Pinpoint the cell where the given text exists, returning its (x, y) midpoint coordinate. 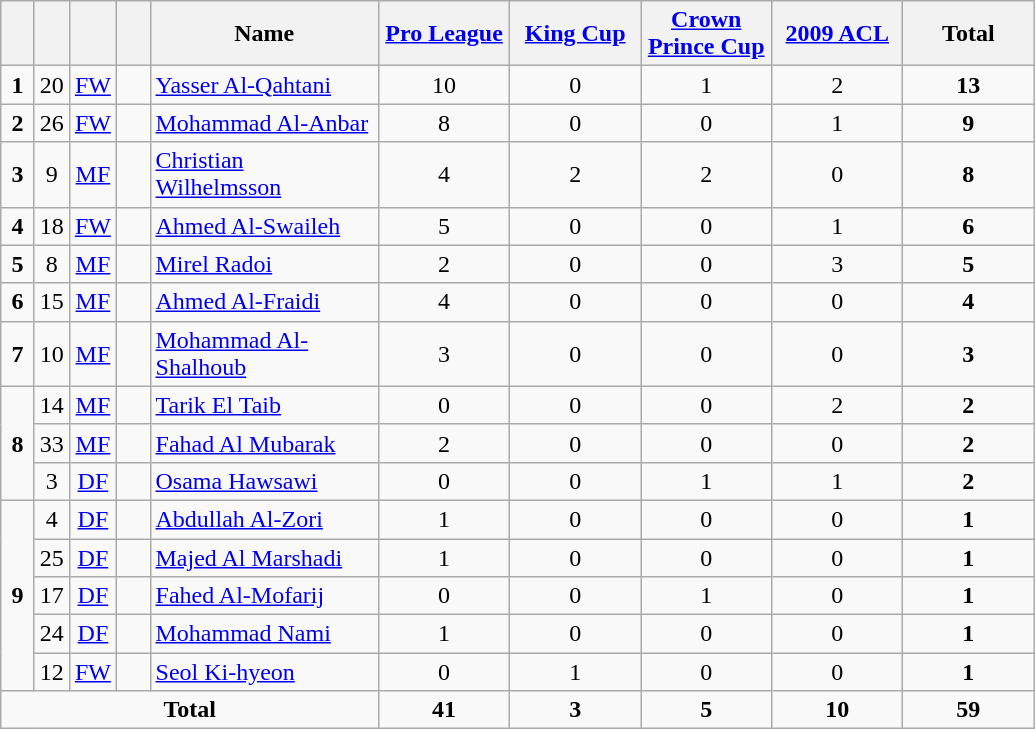
17 (52, 596)
24 (52, 634)
41 (444, 710)
13 (968, 85)
Seol Ki-hyeon (264, 672)
Ahmed Al-Swaileh (264, 226)
15 (52, 302)
Osama Hawsawi (264, 481)
33 (52, 443)
26 (52, 123)
Mirel Radoi (264, 264)
Ahmed Al-Fraidi (264, 302)
59 (968, 710)
Yasser Al-Qahtani (264, 85)
20 (52, 85)
Name (264, 34)
Fahed Al-Mofarij (264, 596)
14 (52, 405)
Crown Prince Cup (706, 34)
Tarik El Taib (264, 405)
Majed Al Marshadi (264, 557)
Mohammad Al-Shalhoub (264, 354)
King Cup (576, 34)
18 (52, 226)
Pro League (444, 34)
7 (18, 354)
12 (52, 672)
Abdullah Al-Zori (264, 519)
Mohammad Al-Anbar (264, 123)
Mohammad Nami (264, 634)
Fahad Al Mubarak (264, 443)
25 (52, 557)
2009 ACL (838, 34)
Christian Wilhelmsson (264, 174)
